Pinpoint the cell where the given text exists, returning its [X, Y] midpoint coordinate. 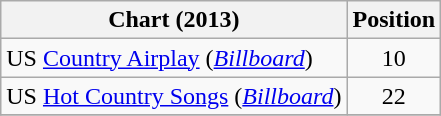
22 [394, 96]
Position [394, 20]
US Country Airplay (Billboard) [174, 58]
Chart (2013) [174, 20]
10 [394, 58]
US Hot Country Songs (Billboard) [174, 96]
